Output the [x, y] coordinate of the center of the cell containing the given text.  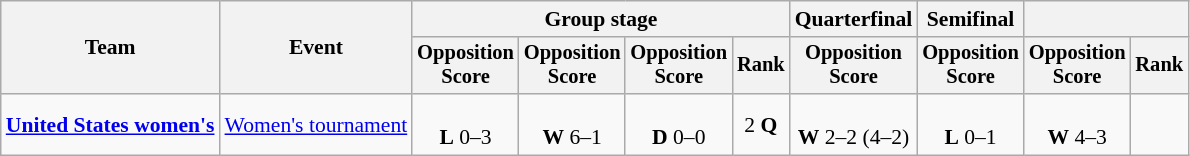
W 6–1 [572, 124]
2 Q [761, 124]
L 0–3 [466, 124]
Semifinal [970, 19]
L 0–1 [970, 124]
Event [316, 48]
D 0–0 [678, 124]
W 2–2 (4–2) [854, 124]
Group stage [600, 19]
Quarterfinal [854, 19]
United States women's [110, 124]
Team [110, 48]
Women's tournament [316, 124]
W 4–3 [1078, 124]
